Extract the (X, Y) coordinate from the center of the cell holding the provided text.  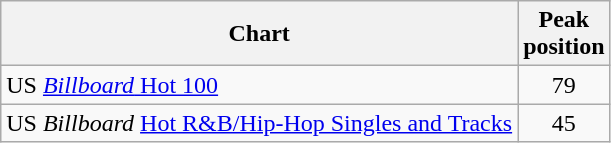
Chart (260, 34)
79 (564, 85)
US Billboard Hot R&B/Hip-Hop Singles and Tracks (260, 123)
US Billboard Hot 100 (260, 85)
45 (564, 123)
Peakposition (564, 34)
